Detect which cell encompasses the target text, then output its (x, y) center coordinate. 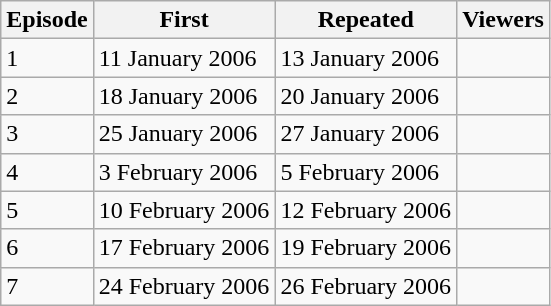
Episode (47, 20)
4 (47, 172)
Repeated (366, 20)
3 February 2006 (184, 172)
24 February 2006 (184, 286)
1 (47, 58)
11 January 2006 (184, 58)
7 (47, 286)
20 January 2006 (366, 96)
2 (47, 96)
12 February 2006 (366, 210)
26 February 2006 (366, 286)
6 (47, 248)
19 February 2006 (366, 248)
3 (47, 134)
17 February 2006 (184, 248)
5 February 2006 (366, 172)
First (184, 20)
Viewers (504, 20)
5 (47, 210)
18 January 2006 (184, 96)
27 January 2006 (366, 134)
13 January 2006 (366, 58)
10 February 2006 (184, 210)
25 January 2006 (184, 134)
